Identify which cell holds the provided text, then report its [X, Y] central coordinate. 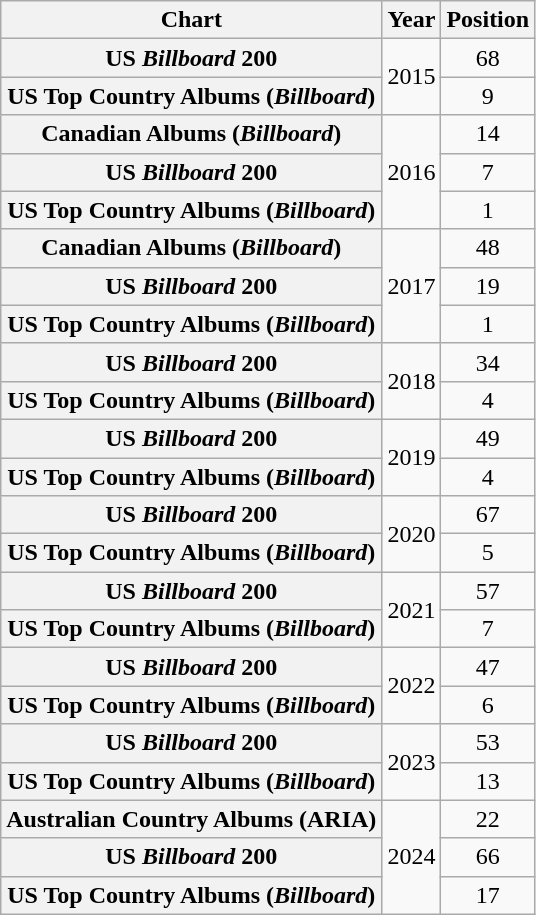
2017 [412, 286]
9 [488, 96]
57 [488, 591]
2020 [412, 534]
Position [488, 20]
2016 [412, 172]
Australian Country Albums (ARIA) [192, 819]
2023 [412, 762]
2022 [412, 686]
2024 [412, 857]
13 [488, 781]
19 [488, 286]
Chart [192, 20]
14 [488, 134]
47 [488, 667]
17 [488, 895]
22 [488, 819]
2021 [412, 610]
67 [488, 515]
Year [412, 20]
68 [488, 58]
2015 [412, 77]
6 [488, 705]
34 [488, 362]
66 [488, 857]
2019 [412, 457]
53 [488, 743]
5 [488, 553]
2018 [412, 381]
49 [488, 438]
48 [488, 248]
